Scan for the cell matching the given text and deliver its (x, y) coordinate at center. 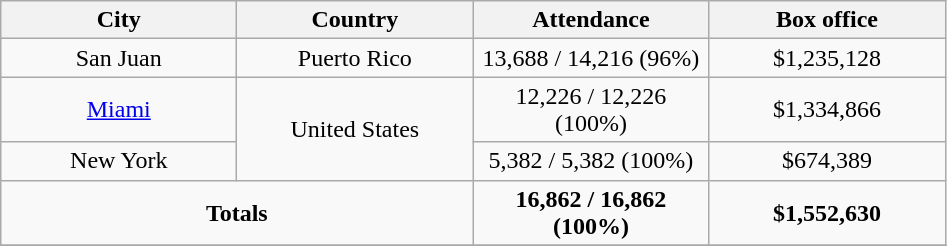
Puerto Rico (355, 58)
13,688 / 14,216 (96%) (591, 58)
United States (355, 128)
$674,389 (827, 161)
Box office (827, 20)
$1,552,630 (827, 212)
16,862 / 16,862 (100%) (591, 212)
Totals (237, 212)
12,226 / 12,226 (100%) (591, 110)
Country (355, 20)
San Juan (119, 58)
Attendance (591, 20)
$1,235,128 (827, 58)
Miami (119, 110)
$1,334,866 (827, 110)
City (119, 20)
New York (119, 161)
5,382 / 5,382 (100%) (591, 161)
